Return the (X, Y) coordinate for the center point of the cell that contains the specified text.  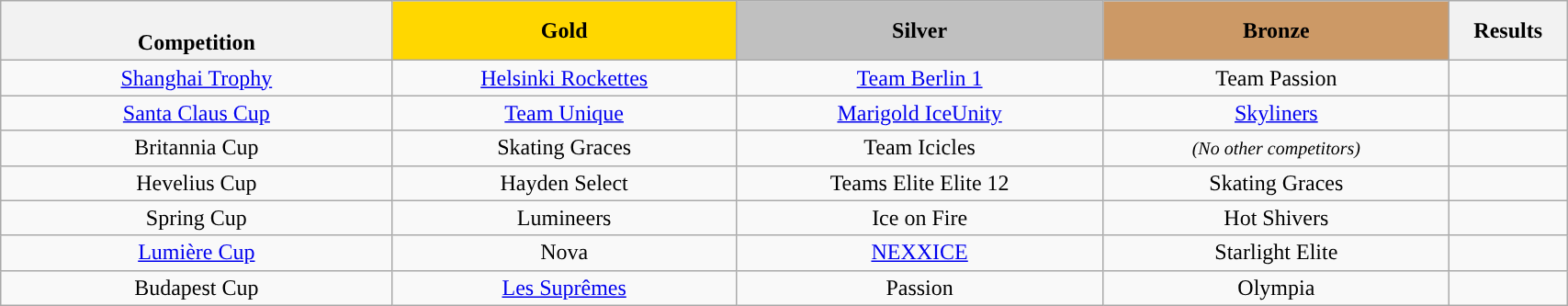
Competition (197, 31)
Team Icicles (919, 148)
Hot Shivers (1277, 218)
Spring Cup (197, 218)
Results (1508, 31)
Britannia Cup (197, 148)
Nova (564, 253)
Team Passion (1277, 78)
Lumineers (564, 218)
Teams Elite Elite 12 (919, 183)
Olympia (1277, 288)
Starlight Elite (1277, 253)
(No other competitors) (1277, 148)
Passion (919, 288)
Hevelius Cup (197, 183)
Team Berlin 1 (919, 78)
Shanghai Trophy (197, 78)
Les Suprêmes (564, 288)
Marigold IceUnity (919, 113)
Ice on Fire (919, 218)
Skyliners (1277, 113)
Gold (564, 31)
Bronze (1277, 31)
Team Unique (564, 113)
Silver (919, 31)
Helsinki Rockettes (564, 78)
Budapest Cup (197, 288)
Santa Claus Cup (197, 113)
NEXXICE (919, 253)
Lumière Cup (197, 253)
Hayden Select (564, 183)
